Output the (x, y) coordinate of the center of the cell containing the given text.  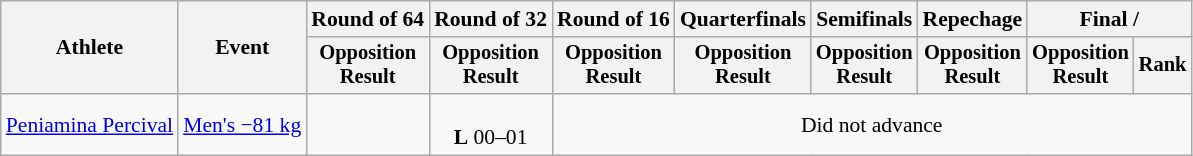
Rank (1163, 66)
L 00–01 (490, 124)
Semifinals (864, 19)
Athlete (90, 48)
Event (242, 48)
Final / (1109, 19)
Repechage (973, 19)
Peniamina Percival (90, 124)
Round of 32 (490, 19)
Men's −81 kg (242, 124)
Round of 64 (368, 19)
Quarterfinals (743, 19)
Round of 16 (614, 19)
Did not advance (872, 124)
